Capture the cell that displays the provided text and extract its (X, Y) central coordinate. 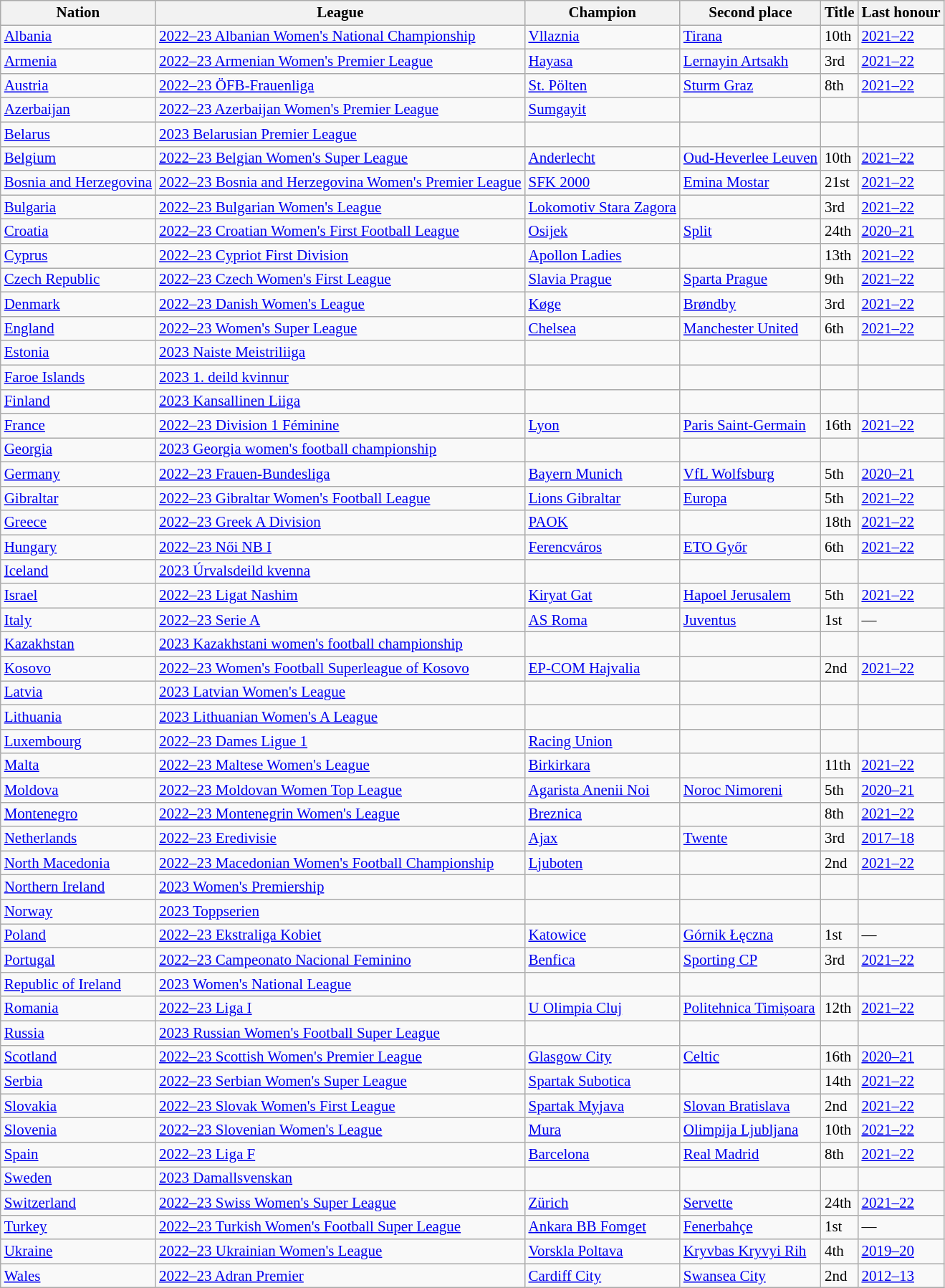
Servette (751, 1203)
2022–23 Serbian Women's Super League (340, 1082)
England (78, 328)
Poland (78, 936)
Slovakia (78, 1106)
Faroe Islands (78, 377)
PAOK (603, 523)
2022–23 Ligat Nashim (340, 596)
2022–23 Scottish Women's Premier League (340, 1057)
Georgia (78, 450)
12th (840, 1008)
2022–23 Montenegrin Women's League (340, 814)
11th (840, 765)
Serbia (78, 1082)
2022–23 Cypriot First Division (340, 256)
Romania (78, 1008)
Turkey (78, 1227)
Spain (78, 1155)
Noroc Nimoreni (751, 790)
France (78, 426)
Lyon (603, 426)
Nation (78, 13)
2022–23 Division 1 Féminine (340, 426)
2022–23 Albanian Women's National Championship (340, 37)
Real Madrid (751, 1155)
Greece (78, 523)
Emina Mostar (751, 183)
2022–23 Dames Ligue 1 (340, 741)
2022–23 Swiss Women's Super League (340, 1203)
U Olimpia Cluj (603, 1008)
North Macedonia (78, 863)
2023 Damallsvenskan (340, 1179)
2023 Georgia women's football championship (340, 450)
Swansea City (751, 1276)
Iceland (78, 571)
Agarista Anenii Noi (603, 790)
Lions Gibraltar (603, 499)
2022–23 Armenian Women's Premier League (340, 62)
2022–23 Liga F (340, 1155)
Azerbaijan (78, 110)
2022–23 Azerbaijan Women's Premier League (340, 110)
2022–23 Turkish Women's Football Super League (340, 1227)
Ukraine (78, 1251)
EP-COM Hajvalia (603, 669)
Montenegro (78, 814)
Europa (751, 499)
2023 Women's National League (340, 984)
2022–23 Adran Premier (340, 1276)
2022–23 Campeonato Nacional Feminino (340, 960)
13th (840, 256)
ETO Győr (751, 547)
2023 1. deild kvinnur (340, 377)
Kosovo (78, 669)
Netherlands (78, 839)
2022–23 Frauen-Bundesliga (340, 474)
Benfica (603, 960)
2022–23 Macedonian Women's Football Championship (340, 863)
Ljuboten (603, 863)
2022–23 Ekstraliga Kobiet (340, 936)
2022–23 Czech Women's First League (340, 280)
Slovan Bratislava (751, 1106)
2022–23 Moldovan Women Top League (340, 790)
2022–23 Maltese Women's League (340, 765)
2019–20 (901, 1251)
Last honour (901, 13)
Croatia (78, 232)
2023 Naiste Meistriliiga (340, 353)
Kryvbas Kryvyi Rih (751, 1251)
2022–23 Croatian Women's First Football League (340, 232)
Fenerbahçe (751, 1227)
Chelsea (603, 328)
Sporting CP (751, 960)
Juventus (751, 620)
Czech Republic (78, 280)
Osijek (603, 232)
Sparta Prague (751, 280)
Malta (78, 765)
Israel (78, 596)
2023 Úrvalsdeild kvenna (340, 571)
Austria (78, 85)
Belarus (78, 134)
2017–18 (901, 839)
Split (751, 232)
Zürich (603, 1203)
2022–23 Slovenian Women's League (340, 1130)
Moldova (78, 790)
Lokomotiv Stara Zagora (603, 207)
Champion (603, 13)
Racing Union (603, 741)
21st (840, 183)
Manchester United (751, 328)
2023 Women's Premiership (340, 887)
Køge (603, 304)
Spartak Subotica (603, 1082)
Politehnica Timișoara (751, 1008)
2023 Kazakhstani women's football championship (340, 644)
2022–23 Slovak Women's First League (340, 1106)
Paris Saint-Germain (751, 426)
9th (840, 280)
2022–23 Gibraltar Women's Football League (340, 499)
Russia (78, 1033)
VfL Wolfsburg (751, 474)
2023 Kansallinen Liiga (340, 401)
Armenia (78, 62)
Switzerland (78, 1203)
Gibraltar (78, 499)
Scotland (78, 1057)
2022–23 Women's Football Superleague of Kosovo (340, 669)
2023 Toppserien (340, 912)
Portugal (78, 960)
Republic of Ireland (78, 984)
Sumgayit (603, 110)
Ferencváros (603, 547)
Kazakhstan (78, 644)
2023 Latvian Women's League (340, 693)
Barcelona (603, 1155)
Germany (78, 474)
Kiryat Gat (603, 596)
2022–23 Greek A Division (340, 523)
Ajax (603, 839)
Brøndby (751, 304)
2022–23 Danish Women's League (340, 304)
Tirana (751, 37)
Lernayin Artsakh (751, 62)
18th (840, 523)
Italy (78, 620)
4th (840, 1251)
2022–23 Eredivisie (340, 839)
2012–13 (901, 1276)
Hungary (78, 547)
14th (840, 1082)
Oud-Heverlee Leuven (751, 158)
Cyprus (78, 256)
Glasgow City (603, 1057)
Mura (603, 1130)
Spartak Myjava (603, 1106)
Second place (751, 13)
2023 Belarusian Premier League (340, 134)
Apollon Ladies (603, 256)
Katowice (603, 936)
Sturm Graz (751, 85)
Lithuania (78, 717)
Olimpija Ljubljana (751, 1130)
Anderlecht (603, 158)
Breznica (603, 814)
League (340, 13)
Denmark (78, 304)
Celtic (751, 1057)
2022–23 Ukrainian Women's League (340, 1251)
Birkirkara (603, 765)
Górnik Łęczna (751, 936)
Bosnia and Herzegovina (78, 183)
2022–23 Belgian Women's Super League (340, 158)
AS Roma (603, 620)
Slovenia (78, 1130)
2022–23 Bulgarian Women's League (340, 207)
2023 Russian Women's Football Super League (340, 1033)
Title (840, 13)
2022–23 ÖFB-Frauenliga (340, 85)
Ankara BB Fomget (603, 1227)
2022–23 Liga I (340, 1008)
Bayern Munich (603, 474)
Bulgaria (78, 207)
Vorskla Poltava (603, 1251)
Sweden (78, 1179)
Northern Ireland (78, 887)
Albania (78, 37)
Twente (751, 839)
Estonia (78, 353)
Latvia (78, 693)
Vllaznia (603, 37)
2022–23 Bosnia and Herzegovina Women's Premier League (340, 183)
Hayasa (603, 62)
Finland (78, 401)
2022–23 Serie A (340, 620)
Luxembourg (78, 741)
Norway (78, 912)
Slavia Prague (603, 280)
2022–23 Women's Super League (340, 328)
Belgium (78, 158)
2023 Lithuanian Women's A League (340, 717)
2022–23 Női NB I (340, 547)
Hapoel Jerusalem (751, 596)
Wales (78, 1276)
St. Pölten (603, 85)
Cardiff City (603, 1276)
SFK 2000 (603, 183)
